Pinpoint the cell where the given text exists, returning its (x, y) midpoint coordinate. 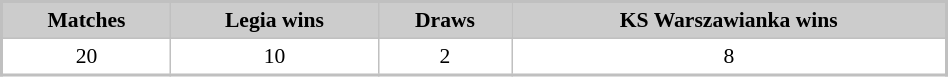
Matches (86, 20)
Draws (445, 20)
Legia wins (275, 20)
20 (86, 56)
10 (275, 56)
2 (445, 56)
KS Warszawianka wins (730, 20)
8 (730, 56)
